Detect which cell encompasses the target text, then output its (x, y) center coordinate. 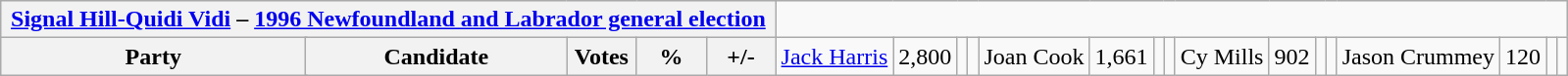
Jack Harris (835, 57)
+/- (741, 57)
120 (1524, 57)
Jason Crummey (1418, 57)
Signal Hill-Quidi Vidi – 1996 Newfoundland and Labrador general election (388, 19)
902 (1292, 57)
1,661 (1122, 57)
2,800 (926, 57)
Votes (602, 57)
Cy Mills (1222, 57)
Joan Cook (1034, 57)
% (671, 57)
Candidate (436, 57)
Party (153, 57)
